Find where the given text appears and provide that cell's center as [x, y] coordinate. 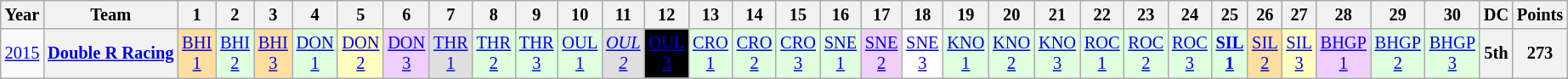
OUL1 [580, 54]
Team [110, 14]
28 [1344, 14]
KNO3 [1057, 54]
ROC1 [1102, 54]
22 [1102, 14]
CRO2 [755, 54]
7 [450, 14]
15 [798, 14]
6 [406, 14]
OUL2 [623, 54]
4 [315, 14]
Points [1540, 14]
16 [841, 14]
BHI3 [274, 54]
BHGP3 [1452, 54]
24 [1190, 14]
THR2 [494, 54]
2015 [22, 54]
KNO1 [965, 54]
DON2 [360, 54]
SIL1 [1231, 54]
18 [922, 14]
BHI2 [235, 54]
Year [22, 14]
11 [623, 14]
CRO3 [798, 54]
BHGP2 [1398, 54]
OUL3 [667, 54]
BHI1 [197, 54]
DON1 [315, 54]
19 [965, 14]
THR1 [450, 54]
21 [1057, 14]
8 [494, 14]
273 [1540, 54]
1 [197, 14]
3 [274, 14]
ROC3 [1190, 54]
26 [1265, 14]
ROC2 [1146, 54]
12 [667, 14]
DC [1496, 14]
23 [1146, 14]
SNE3 [922, 54]
KNO2 [1011, 54]
SNE2 [881, 54]
27 [1299, 14]
29 [1398, 14]
13 [710, 14]
5th [1496, 54]
SIL2 [1265, 54]
SNE1 [841, 54]
5 [360, 14]
25 [1231, 14]
2 [235, 14]
14 [755, 14]
CRO1 [710, 54]
9 [536, 14]
17 [881, 14]
30 [1452, 14]
SIL3 [1299, 54]
DON3 [406, 54]
20 [1011, 14]
THR3 [536, 54]
Double R Racing [110, 54]
10 [580, 14]
BHGP1 [1344, 54]
